From the cell containing the given text, extract its center point as (X, Y) coordinate. 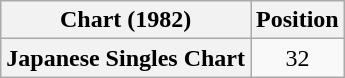
Position (297, 20)
32 (297, 58)
Chart (1982) (126, 20)
Japanese Singles Chart (126, 58)
